Locate the cell with the specified text and output its [X, Y] center coordinate. 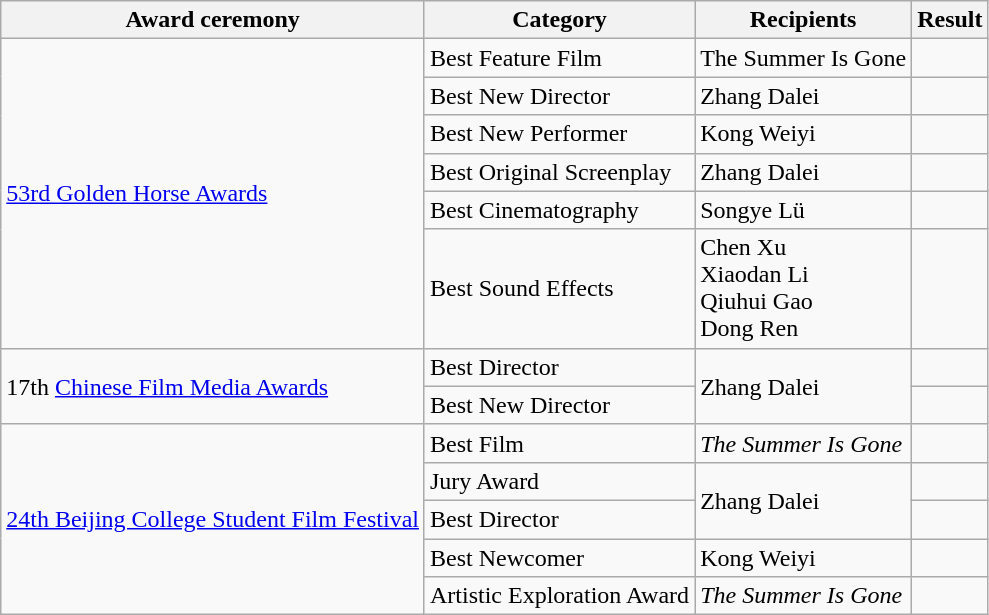
Result [950, 20]
17th Chinese Film Media Awards [213, 386]
Best Sound Effects [559, 288]
Category [559, 20]
53rd Golden Horse Awards [213, 194]
Jury Award [559, 481]
24th Beijing College Student Film Festival [213, 519]
Best Original Screenplay [559, 172]
Best Film [559, 443]
Best Cinematography [559, 210]
Best Newcomer [559, 557]
Songye Lü [804, 210]
Award ceremony [213, 20]
Artistic Exploration Award [559, 596]
Recipients [804, 20]
Best New Performer [559, 134]
Chen XuXiaodan LiQiuhui GaoDong Ren [804, 288]
Best Feature Film [559, 58]
